Identify which cell holds the provided text, then report its (x, y) central coordinate. 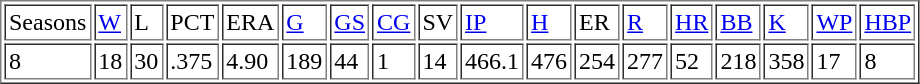
IP (492, 22)
189 (304, 62)
ER (598, 22)
SV (438, 22)
PCT (192, 22)
W (110, 22)
R (646, 22)
254 (598, 62)
BB (738, 22)
18 (110, 62)
G (304, 22)
CG (394, 22)
4.90 (250, 62)
.375 (192, 62)
14 (438, 62)
218 (738, 62)
358 (786, 62)
30 (146, 62)
17 (834, 62)
466.1 (492, 62)
277 (646, 62)
K (786, 22)
44 (350, 62)
H (550, 22)
476 (550, 62)
L (146, 22)
52 (692, 62)
ERA (250, 22)
1 (394, 62)
HR (692, 22)
GS (350, 22)
HBP (888, 22)
WP (834, 22)
Seasons (47, 22)
